Search for the cell housing the specified text and yield its [X, Y] center coordinate. 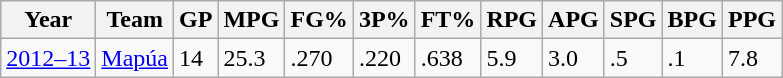
FG% [319, 20]
3.0 [574, 58]
SPG [633, 20]
14 [196, 58]
Year [48, 20]
5.9 [512, 58]
GP [196, 20]
Team [135, 20]
APG [574, 20]
.220 [384, 58]
Mapúa [135, 58]
PPG [752, 20]
3P% [384, 20]
2012–13 [48, 58]
25.3 [252, 58]
.1 [692, 58]
MPG [252, 20]
BPG [692, 20]
.5 [633, 58]
7.8 [752, 58]
RPG [512, 20]
FT% [448, 20]
.638 [448, 58]
.270 [319, 58]
